Output the [X, Y] coordinate of the center of the cell containing the given text.  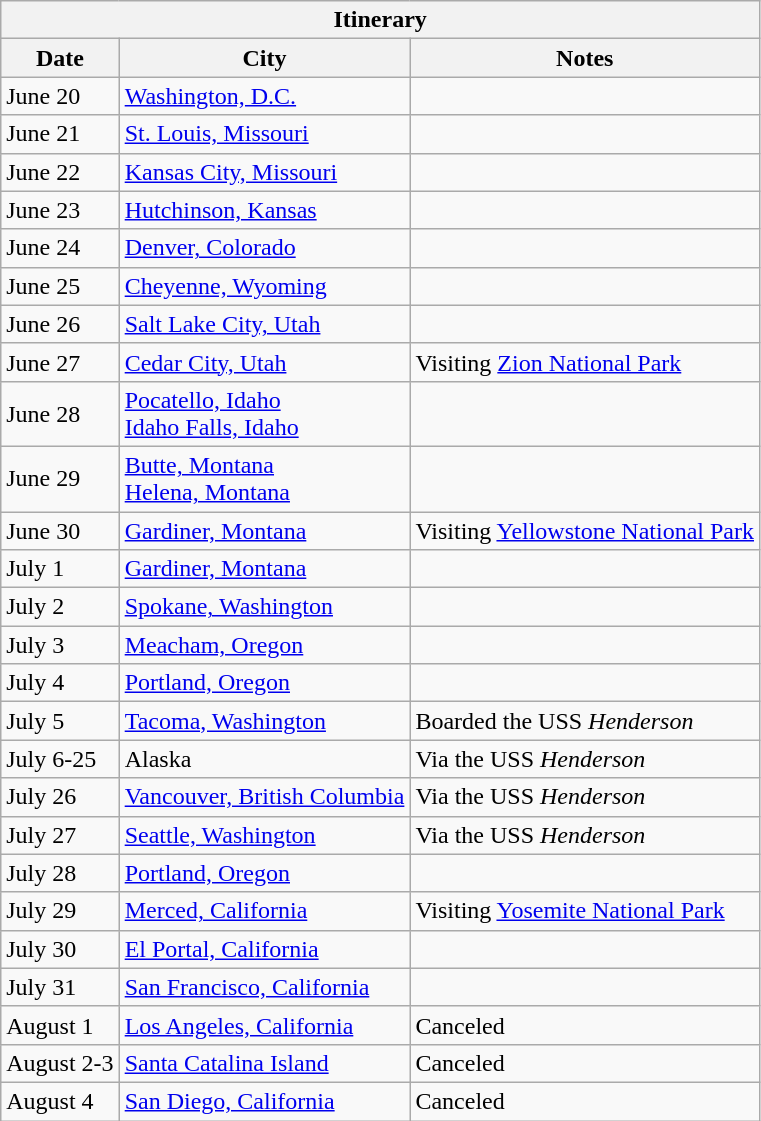
July 30 [60, 949]
July 29 [60, 911]
Alaska [264, 759]
June 21 [60, 134]
Tacoma, Washington [264, 721]
June 23 [60, 210]
Butte, MontanaHelena, Montana [264, 478]
San Diego, California [264, 1101]
City [264, 58]
Hutchinson, Kansas [264, 210]
Visiting Yellowstone National Park [585, 531]
July 26 [60, 797]
June 27 [60, 362]
Itinerary [380, 20]
July 28 [60, 873]
Cheyenne, Wyoming [264, 286]
July 31 [60, 987]
July 4 [60, 683]
Washington, D.C. [264, 96]
Kansas City, Missouri [264, 172]
Visiting Yosemite National Park [585, 911]
Boarded the USS Henderson [585, 721]
July 3 [60, 645]
Seattle, Washington [264, 835]
July 27 [60, 835]
June 22 [60, 172]
July 1 [60, 569]
June 25 [60, 286]
June 30 [60, 531]
Pocatello, IdahoIdaho Falls, Idaho [264, 414]
August 4 [60, 1101]
July 2 [60, 607]
El Portal, California [264, 949]
Meacham, Oregon [264, 645]
July 6-25 [60, 759]
St. Louis, Missouri [264, 134]
June 20 [60, 96]
August 1 [60, 1025]
Salt Lake City, Utah [264, 324]
June 24 [60, 248]
Spokane, Washington [264, 607]
Merced, California [264, 911]
Notes [585, 58]
June 29 [60, 478]
July 5 [60, 721]
June 26 [60, 324]
Date [60, 58]
Vancouver, British Columbia [264, 797]
Los Angeles, California [264, 1025]
Denver, Colorado [264, 248]
Santa Catalina Island [264, 1063]
Cedar City, Utah [264, 362]
June 28 [60, 414]
Visiting Zion National Park [585, 362]
August 2-3 [60, 1063]
San Francisco, California [264, 987]
